Locate the cell with the specified text and output its (X, Y) center coordinate. 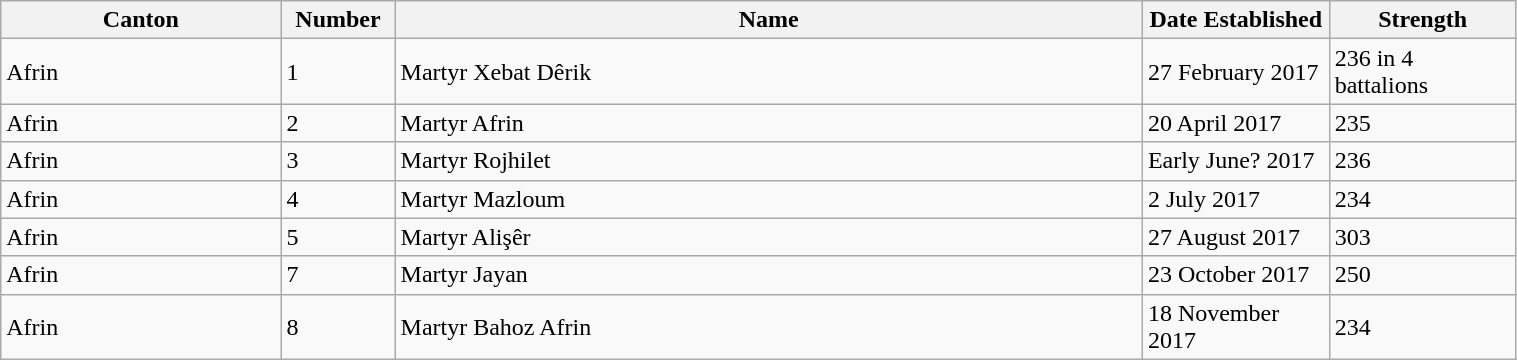
235 (1422, 123)
4 (338, 199)
Martyr Bahoz Afrin (768, 326)
303 (1422, 237)
5 (338, 237)
18 November 2017 (1236, 326)
1 (338, 72)
8 (338, 326)
Martyr Afrin (768, 123)
Martyr Rojhilet (768, 161)
Date Established (1236, 20)
Martyr Xebat Dêrik (768, 72)
Number (338, 20)
Canton (141, 20)
Martyr Mazloum (768, 199)
2 (338, 123)
Strength (1422, 20)
236 in 4 battalions (1422, 72)
27 February 2017 (1236, 72)
7 (338, 275)
3 (338, 161)
23 October 2017 (1236, 275)
27 August 2017 (1236, 237)
Early June? 2017 (1236, 161)
2 July 2017 (1236, 199)
236 (1422, 161)
Name (768, 20)
20 April 2017 (1236, 123)
250 (1422, 275)
Martyr Jayan (768, 275)
Martyr Alişêr (768, 237)
